Provide the (X, Y) coordinate of the cell's center where the given text is located.  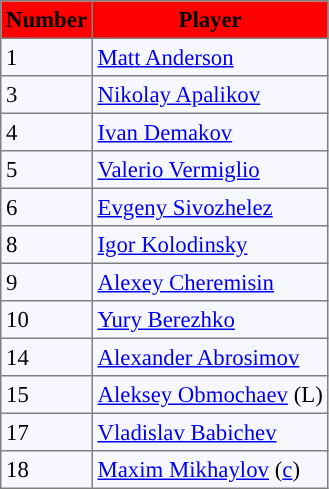
8 (47, 245)
Evgeny Sivozhelez (210, 207)
Player (210, 20)
Vladislav Babichev (210, 432)
10 (47, 320)
6 (47, 207)
Maxim Mikhaylov (c) (210, 470)
Ivan Demakov (210, 132)
Alexey Cheremisin (210, 282)
5 (47, 170)
Matt Anderson (210, 57)
Alexander Abrosimov (210, 357)
Valerio Vermiglio (210, 170)
17 (47, 432)
9 (47, 282)
Yury Berezhko (210, 320)
3 (47, 95)
Aleksey Obmochaev (L) (210, 395)
15 (47, 395)
Nikolay Apalikov (210, 95)
18 (47, 470)
1 (47, 57)
4 (47, 132)
14 (47, 357)
Number (47, 20)
Igor Kolodinsky (210, 245)
